Extract the [x, y] coordinate from the center of the cell holding the provided text.  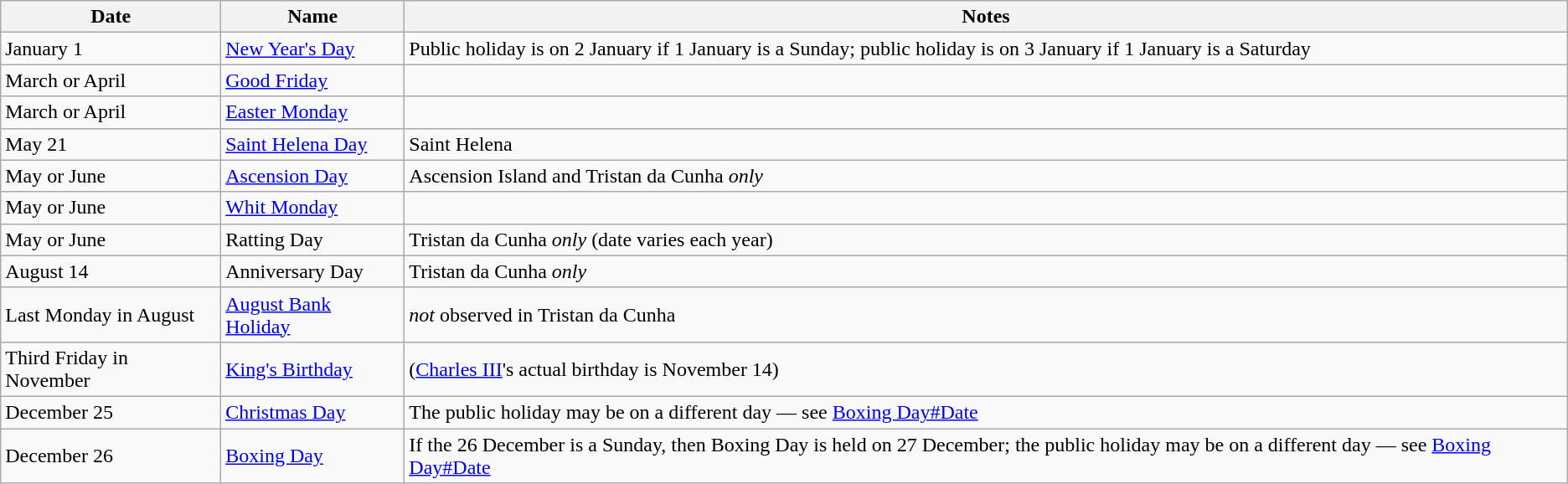
Ascension Day [313, 176]
If the 26 December is a Sunday, then Boxing Day is held on 27 December; the public holiday may be on a different day — see Boxing Day#Date [986, 456]
Ratting Day [313, 239]
Saint Helena Day [313, 144]
Whit Monday [313, 208]
Tristan da Cunha only (date varies each year) [986, 239]
Anniversary Day [313, 271]
The public holiday may be on a different day — see Boxing Day#Date [986, 412]
(Charles III's actual birthday is November 14) [986, 368]
Ascension Island and Tristan da Cunha only [986, 176]
not observed in Tristan da Cunha [986, 315]
Notes [986, 17]
Saint Helena [986, 144]
King's Birthday [313, 368]
December 25 [111, 412]
Name [313, 17]
Tristan da Cunha only [986, 271]
Christmas Day [313, 412]
Boxing Day [313, 456]
Last Monday in August [111, 315]
Public holiday is on 2 January if 1 January is a Sunday; public holiday is on 3 January if 1 January is a Saturday [986, 49]
New Year's Day [313, 49]
August 14 [111, 271]
May 21 [111, 144]
Third Friday in November [111, 368]
Easter Monday [313, 112]
December 26 [111, 456]
January 1 [111, 49]
Date [111, 17]
August Bank Holiday [313, 315]
Good Friday [313, 80]
